Output the (x, y) coordinate of the center of the cell containing the given text.  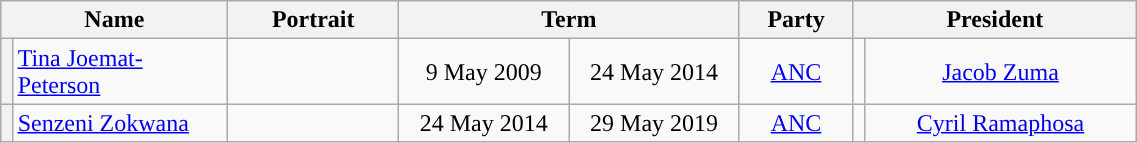
Senzeni Zokwana (120, 123)
Term (568, 20)
Tina Joemat-Peterson (120, 72)
29 May 2019 (654, 123)
9 May 2009 (483, 72)
Jacob Zuma (1000, 72)
Portrait (314, 20)
Cyril Ramaphosa (1000, 123)
President (995, 20)
Party (796, 20)
Name (114, 20)
